Capture the cell that displays the provided text and extract its (X, Y) central coordinate. 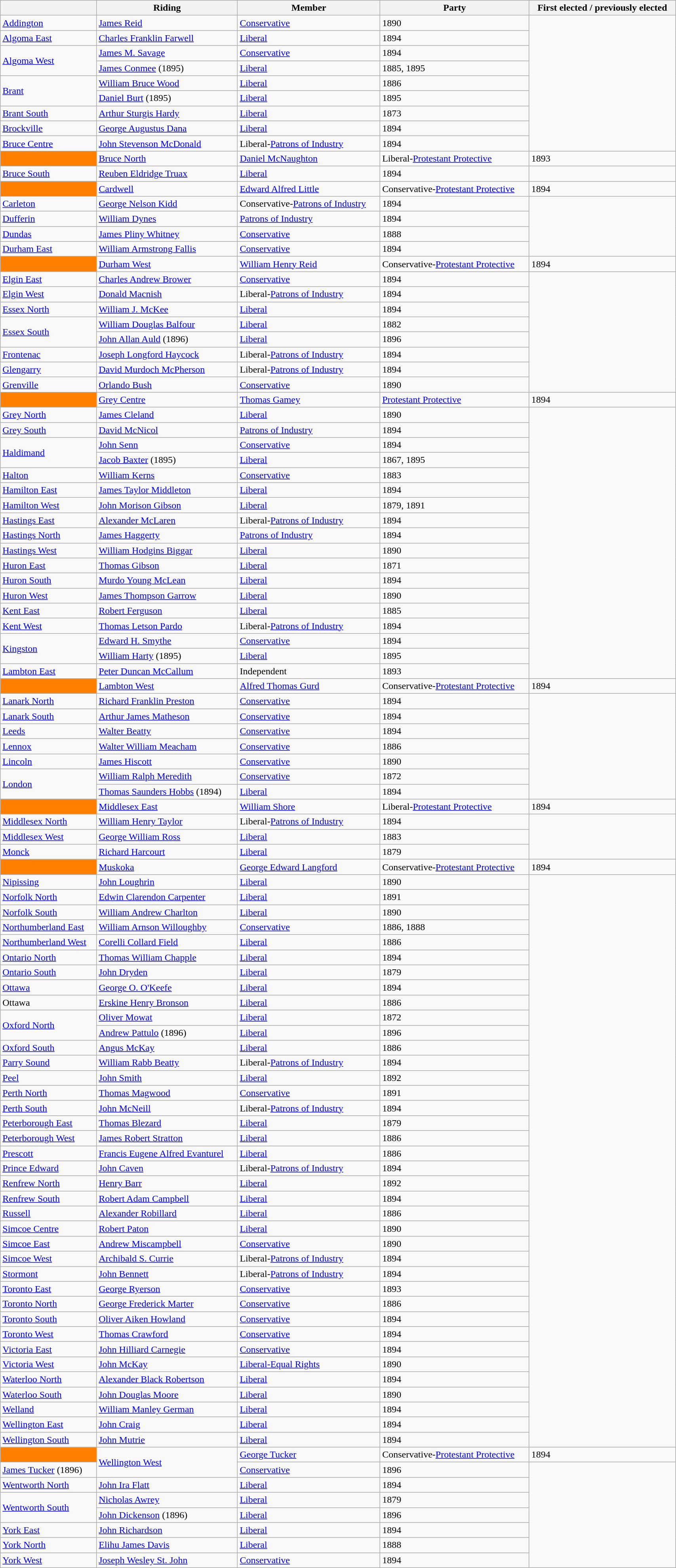
Wellington East (48, 1425)
Thomas William Chapple (167, 957)
Grey Centre (167, 400)
Donald Macnish (167, 294)
Huron East (48, 565)
James Haggerty (167, 535)
Charles Franklin Farwell (167, 38)
Durham East (48, 249)
Walter William Meacham (167, 746)
Brant South (48, 113)
John Ira Flatt (167, 1485)
Middlesex North (48, 822)
Brant (48, 91)
Essex North (48, 309)
Robert Ferguson (167, 611)
Elgin West (48, 294)
Muskoka (167, 867)
John McNeill (167, 1108)
William Manley German (167, 1410)
James Tucker (1896) (48, 1470)
James Pliny Whitney (167, 234)
William Kerns (167, 475)
Joseph Wesley St. John (167, 1560)
George Edward Langford (309, 867)
William Ralph Meredith (167, 776)
Durham West (167, 264)
John McKay (167, 1364)
Middlesex East (167, 807)
Elgin East (48, 279)
Essex South (48, 332)
Waterloo North (48, 1379)
Hastings North (48, 535)
Oxford South (48, 1048)
Thomas Saunders Hobbs (1894) (167, 792)
William Henry Taylor (167, 822)
Thomas Blezard (167, 1123)
Andrew Miscampbell (167, 1244)
William Armstrong Fallis (167, 249)
Arthur Sturgis Hardy (167, 113)
John Caven (167, 1168)
Renfrew South (48, 1199)
Simcoe East (48, 1244)
Alexander Robillard (167, 1214)
Corelli Collard Field (167, 942)
Toronto East (48, 1289)
York East (48, 1530)
York West (48, 1560)
Richard Franklin Preston (167, 701)
Middlesex West (48, 837)
William J. McKee (167, 309)
William Hodgins Biggar (167, 550)
George Tucker (309, 1455)
Norfolk North (48, 897)
John Loughrin (167, 882)
Brockville (48, 128)
Grey South (48, 430)
London (48, 784)
William Harty (1895) (167, 656)
Liberal-Equal Rights (309, 1364)
Lambton West (167, 686)
William Douglas Balfour (167, 324)
Richard Harcourt (167, 852)
Edwin Clarendon Carpenter (167, 897)
Waterloo South (48, 1394)
Angus McKay (167, 1048)
Simcoe Centre (48, 1229)
Reuben Eldridge Truax (167, 173)
George O. O'Keefe (167, 988)
Edward Alfred Little (309, 189)
Cardwell (167, 189)
1873 (455, 113)
Lambton East (48, 671)
George Nelson Kidd (167, 204)
Monck (48, 852)
Ontario South (48, 972)
John Craig (167, 1425)
William Arnson Willoughby (167, 927)
Henry Barr (167, 1184)
Francis Eugene Alfred Evanturel (167, 1153)
Archibald S. Currie (167, 1259)
William Rabb Beatty (167, 1063)
David McNicol (167, 430)
Daniel Burt (1895) (167, 98)
John Hilliard Carnegie (167, 1349)
Parry Sound (48, 1063)
Hamilton East (48, 490)
Wellington South (48, 1440)
Norfolk South (48, 912)
Conservative-Patrons of Industry (309, 204)
Welland (48, 1410)
Lincoln (48, 761)
John Richardson (167, 1530)
James Robert Stratton (167, 1138)
Member (309, 8)
Walter Beatty (167, 731)
Carleton (48, 204)
Leeds (48, 731)
Thomas Magwood (167, 1093)
Glengarry (48, 369)
Edward H. Smythe (167, 641)
James M. Savage (167, 53)
James Cleland (167, 415)
Dufferin (48, 219)
John Allan Auld (1896) (167, 339)
1882 (455, 324)
James Conmee (1895) (167, 68)
John Senn (167, 445)
Kent West (48, 626)
Ontario North (48, 957)
Robert Adam Campbell (167, 1199)
George Frederick Marter (167, 1304)
George Augustus Dana (167, 128)
John Dickenson (1896) (167, 1515)
Wellington West (167, 1462)
Lanark North (48, 701)
Northumberland West (48, 942)
William Andrew Charlton (167, 912)
William Shore (309, 807)
David Murdoch McPherson (167, 369)
Thomas Gamey (309, 400)
1867, 1895 (455, 460)
Alexander Black Robertson (167, 1379)
Peter Duncan McCallum (167, 671)
Bruce Centre (48, 143)
Addington (48, 23)
Andrew Pattulo (1896) (167, 1033)
Kent East (48, 611)
Toronto West (48, 1334)
Northumberland East (48, 927)
Renfrew North (48, 1184)
Lanark South (48, 716)
1885, 1895 (455, 68)
Grey North (48, 415)
William Henry Reid (309, 264)
Oliver Aiken Howland (167, 1319)
John Smith (167, 1078)
John Bennett (167, 1274)
William Bruce Wood (167, 83)
John Stevenson McDonald (167, 143)
James Thompson Garrow (167, 596)
James Taylor Middleton (167, 490)
Prescott (48, 1153)
Protestant Protective (455, 400)
Hastings West (48, 550)
Perth North (48, 1093)
Jacob Baxter (1895) (167, 460)
Prince Edward (48, 1168)
First elected / previously elected (602, 8)
Party (455, 8)
Haldimand (48, 453)
John Morison Gibson (167, 505)
George William Ross (167, 837)
Hastings East (48, 520)
Halton (48, 475)
Grenville (48, 384)
Charles Andrew Brower (167, 279)
Arthur James Matheson (167, 716)
Lennox (48, 746)
Riding (167, 8)
Toronto South (48, 1319)
Russell (48, 1214)
Joseph Longford Haycock (167, 354)
James Reid (167, 23)
Thomas Letson Pardo (167, 626)
Thomas Crawford (167, 1334)
Kingston (48, 648)
Alfred Thomas Gurd (309, 686)
Oliver Mowat (167, 1018)
Orlando Bush (167, 384)
Bruce North (167, 158)
1885 (455, 611)
Stormont (48, 1274)
Independent (309, 671)
Frontenac (48, 354)
Murdo Young McLean (167, 580)
Nicholas Awrey (167, 1500)
Huron West (48, 596)
Alexander McLaren (167, 520)
Nipissing (48, 882)
John Mutrie (167, 1440)
1886, 1888 (455, 927)
Peterborough West (48, 1138)
Victoria East (48, 1349)
Perth South (48, 1108)
1879, 1891 (455, 505)
Thomas Gibson (167, 565)
Hamilton West (48, 505)
Daniel McNaughton (309, 158)
York North (48, 1545)
Toronto North (48, 1304)
Elihu James Davis (167, 1545)
Huron South (48, 580)
Robert Paton (167, 1229)
Dundas (48, 234)
George Ryerson (167, 1289)
James Hiscott (167, 761)
Algoma West (48, 61)
John Dryden (167, 972)
Simcoe West (48, 1259)
Peterborough East (48, 1123)
1871 (455, 565)
Bruce South (48, 173)
Peel (48, 1078)
Wentworth South (48, 1507)
Wentworth North (48, 1485)
William Dynes (167, 219)
Victoria West (48, 1364)
John Douglas Moore (167, 1394)
Erskine Henry Bronson (167, 1003)
Oxford North (48, 1025)
Algoma East (48, 38)
